Pinpoint the cell where the given text exists, returning its (X, Y) midpoint coordinate. 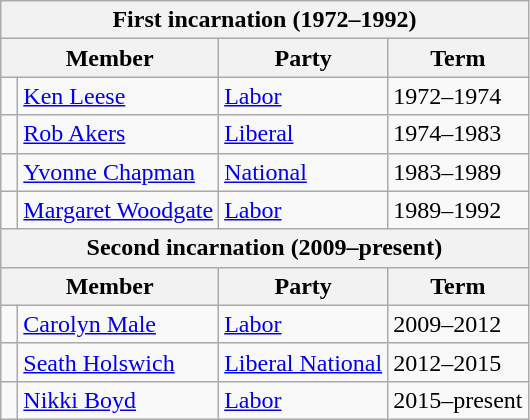
Margaret Woodgate (118, 210)
Seath Holswich (118, 362)
1989–1992 (458, 210)
1983–1989 (458, 172)
National (304, 172)
1974–1983 (458, 134)
1972–1974 (458, 96)
Liberal (304, 134)
Ken Leese (118, 96)
2015–present (458, 400)
Liberal National (304, 362)
Second incarnation (2009–present) (264, 248)
2009–2012 (458, 324)
First incarnation (1972–1992) (264, 20)
Nikki Boyd (118, 400)
Yvonne Chapman (118, 172)
2012–2015 (458, 362)
Rob Akers (118, 134)
Carolyn Male (118, 324)
